For the text-containing cell, return its midpoint in [X, Y] coordinate format. 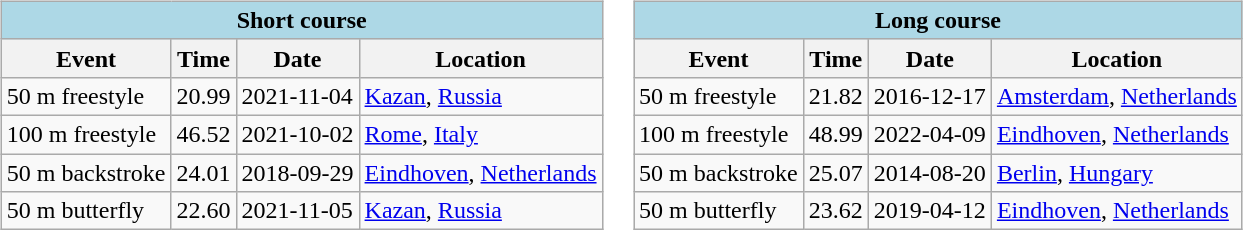
Long course [938, 20]
2022-04-09 [930, 134]
2021-11-04 [298, 96]
2018-09-29 [298, 173]
23.62 [836, 211]
Short course [302, 20]
25.07 [836, 173]
Rome, Italy [480, 134]
Berlin, Hungary [1116, 173]
20.99 [204, 96]
24.01 [204, 173]
2014-08-20 [930, 173]
2019-04-12 [930, 211]
2016-12-17 [930, 96]
22.60 [204, 211]
48.99 [836, 134]
2021-10-02 [298, 134]
46.52 [204, 134]
2021-11-05 [298, 211]
Amsterdam, Netherlands [1116, 96]
21.82 [836, 96]
